Capture the cell that displays the provided text and extract its [x, y] central coordinate. 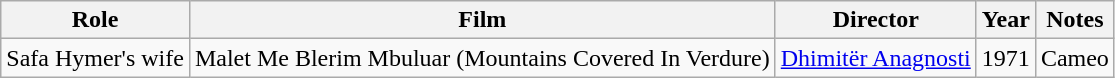
Cameo [1074, 58]
Film [482, 20]
1971 [1006, 58]
Safa Hymer's wife [96, 58]
Dhimitër Anagnosti [876, 58]
Director [876, 20]
Year [1006, 20]
Role [96, 20]
Malet Me Blerim Mbuluar (Mountains Covered In Verdure) [482, 58]
Notes [1074, 20]
